Locate the cell with the specified text and output its [x, y] center coordinate. 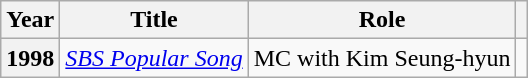
1998 [30, 58]
Role [382, 20]
MC with Kim Seung-hyun [382, 58]
SBS Popular Song [154, 58]
Title [154, 20]
Year [30, 20]
